Extract the (X, Y) coordinate from the center of the cell holding the provided text.  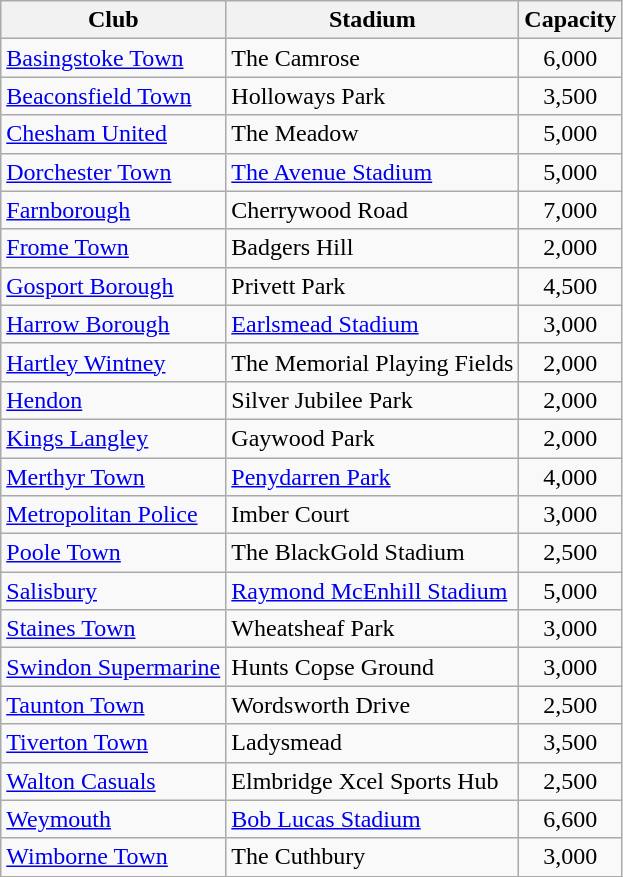
The Avenue Stadium (372, 172)
Metropolitan Police (114, 515)
Club (114, 20)
Farnborough (114, 210)
Imber Court (372, 515)
6,000 (570, 58)
Ladysmead (372, 743)
Holloways Park (372, 96)
6,600 (570, 819)
Dorchester Town (114, 172)
Chesham United (114, 134)
Privett Park (372, 286)
Stadium (372, 20)
Swindon Supermarine (114, 667)
4,500 (570, 286)
Weymouth (114, 819)
Frome Town (114, 248)
Wheatsheaf Park (372, 629)
Raymond McEnhill Stadium (372, 591)
Poole Town (114, 553)
Bob Lucas Stadium (372, 819)
Salisbury (114, 591)
Earlsmead Stadium (372, 324)
The Cuthbury (372, 857)
Silver Jubilee Park (372, 400)
Kings Langley (114, 438)
4,000 (570, 477)
Beaconsfield Town (114, 96)
Penydarren Park (372, 477)
Taunton Town (114, 705)
Harrow Borough (114, 324)
Gaywood Park (372, 438)
Badgers Hill (372, 248)
Hendon (114, 400)
Wordsworth Drive (372, 705)
Wimborne Town (114, 857)
Staines Town (114, 629)
7,000 (570, 210)
The Memorial Playing Fields (372, 362)
Basingstoke Town (114, 58)
Gosport Borough (114, 286)
Walton Casuals (114, 781)
The Camrose (372, 58)
Merthyr Town (114, 477)
Elmbridge Xcel Sports Hub (372, 781)
Cherrywood Road (372, 210)
Hartley Wintney (114, 362)
The Meadow (372, 134)
Capacity (570, 20)
Tiverton Town (114, 743)
Hunts Copse Ground (372, 667)
The BlackGold Stadium (372, 553)
